Capture the cell that displays the provided text and extract its [X, Y] central coordinate. 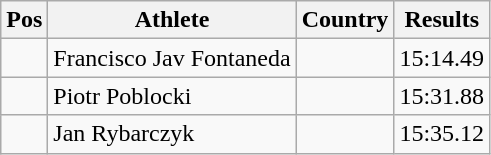
Pos [24, 20]
Francisco Jav Fontaneda [172, 58]
Jan Rybarczyk [172, 134]
Athlete [172, 20]
15:31.88 [442, 96]
Country [345, 20]
Results [442, 20]
15:14.49 [442, 58]
15:35.12 [442, 134]
Piotr Poblocki [172, 96]
